Return the [x, y] coordinate for the center point of the cell that contains the specified text.  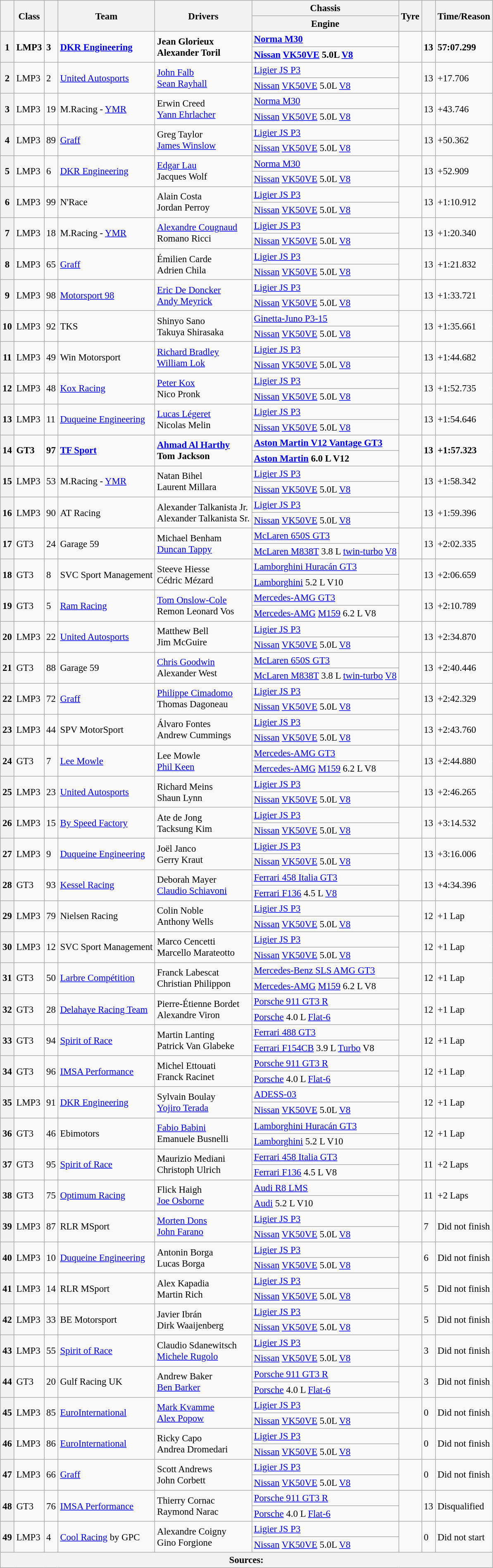
1 [7, 47]
ADESS-03 [325, 1094]
+2:02.335 [464, 543]
+1:33.721 [464, 296]
+1:57.323 [464, 451]
Richard Bradley William Lok [203, 358]
Morten Dons John Farano [203, 1226]
Erwin Creed Yann Ehrlacher [203, 109]
Tom Onslow-Cole Remon Leonard Vos [203, 606]
TKS [107, 326]
72 [51, 699]
30 [7, 947]
Sylvain Boulay Yojiro Terada [203, 1102]
Ate de Jong Tacksung Kim [203, 823]
N'Race [107, 202]
Alain Costa Jordan Perroy [203, 202]
66 [51, 1475]
+1:20.340 [464, 233]
Colin Noble Anthony Wells [203, 916]
57:07.299 [464, 47]
Mark Kvamme Alex Popow [203, 1413]
Alexandre Cougnaud Romano Ricci [203, 233]
Javier Ibrán Dirk Waaijenberg [203, 1319]
Ram Racing [107, 606]
Chassis [325, 8]
65 [51, 264]
97 [51, 451]
+1:59.396 [464, 513]
Shinyo Sano Takuya Shirasaka [203, 326]
Ricky Capo Andrea Dromedari [203, 1444]
+43.746 [464, 109]
43 [7, 1351]
Greg Taylor James Winslow [203, 140]
Mercedes-Benz SLS AMG GT3 [325, 971]
Alexander Talkanista Jr. Alexander Talkanista Sr. [203, 513]
Nielsen Racing [107, 916]
Marco Cencetti Marcello Marateotto [203, 947]
90 [51, 513]
Motorsport 98 [107, 296]
Audi 5.2 L V10 [325, 1203]
Ebimotors [107, 1134]
+3:14.532 [464, 823]
Michel Ettouati Franck Racinet [203, 1071]
+2:10.789 [464, 606]
Natan Bihel Laurent Millara [203, 481]
39 [7, 1226]
34 [7, 1071]
Edgar Lau Jacques Wolf [203, 171]
35 [7, 1102]
Claudio Sdanewitsch Michele Rugolo [203, 1351]
53 [51, 481]
Martin Lanting Patrick Van Glabeke [203, 1040]
Chris Goodwin Alexander West [203, 668]
Alexandre Coigny Gino Forgione [203, 1537]
87 [51, 1226]
85 [51, 1413]
Ferrari 488 GT3 [325, 1033]
Did not start [464, 1537]
+50.362 [464, 140]
Larbre Compétition [107, 978]
+1:54.646 [464, 419]
31 [7, 978]
50 [51, 978]
+2:43.760 [464, 730]
41 [7, 1289]
79 [51, 916]
+52.909 [464, 171]
Ferrari F154CB 3.9 L Turbo V8 [325, 1048]
Disqualified [464, 1506]
Jean Glorieux Alexander Toril [203, 47]
Kox Racing [107, 388]
29 [7, 916]
Antonin Borga Lucas Borga [203, 1258]
SPV MotorSport [107, 730]
32 [7, 1009]
+1:35.661 [464, 326]
95 [51, 1164]
Delahaye Racing Team [107, 1009]
Aston Martin 6.0 L V12 [325, 458]
TF Sport [107, 451]
Ginetta-Juno P3-15 [325, 319]
Michael Benham Duncan Tappy [203, 543]
47 [7, 1475]
+2:44.880 [464, 760]
Philippe Cimadomo Thomas Dagoneau [203, 699]
Andrew Baker Ben Barker [203, 1381]
+1:58.342 [464, 481]
96 [51, 1071]
+2:34.870 [464, 637]
+2:40.446 [464, 668]
Team [107, 16]
37 [7, 1164]
+2:46.265 [464, 792]
88 [51, 668]
Émilien Carde Adrien Chila [203, 264]
45 [7, 1413]
Matthew Bell Jim McGuire [203, 637]
Tyre [410, 16]
Fabio Babini Emanuele Busnelli [203, 1134]
55 [51, 1351]
+4:34.396 [464, 885]
Cool Racing by GPC [107, 1537]
Steeve Hiesse Cédric Mézard [203, 575]
Sources: [246, 1560]
Win Motorsport [107, 358]
Drivers [203, 16]
John Falb Sean Rayhall [203, 78]
AT Racing [107, 513]
26 [7, 823]
36 [7, 1134]
Peter Kox Nico Pronk [203, 388]
Lee Mowle [107, 760]
17 [7, 543]
+1:44.682 [464, 358]
Ahmad Al Harthy Tom Jackson [203, 451]
+17.706 [464, 78]
25 [7, 792]
42 [7, 1319]
+2:42.329 [464, 699]
Lucas Légeret Nicolas Melin [203, 419]
Eric De Doncker Andy Meyrick [203, 296]
+1:21.832 [464, 264]
Álvaro Fontes Andrew Cummings [203, 730]
+2:06.659 [464, 575]
75 [51, 1196]
Class [29, 16]
92 [51, 326]
Aston Martin V12 Vantage GT3 [325, 443]
Thierry Cornac Raymond Narac [203, 1506]
Scott Andrews John Corbett [203, 1475]
91 [51, 1102]
+1:52.735 [464, 388]
38 [7, 1196]
Flick Haigh Joe Osborne [203, 1196]
Lee Mowle Phil Keen [203, 760]
Alex Kapadia Martin Rich [203, 1289]
16 [7, 513]
Time/Reason [464, 16]
40 [7, 1258]
+3:16.006 [464, 854]
+1:10.912 [464, 202]
76 [51, 1506]
Optimum Racing [107, 1196]
21 [7, 668]
Deborah Mayer Claudio Schiavoni [203, 885]
Joël Janco Gerry Kraut [203, 854]
BE Motorsport [107, 1319]
86 [51, 1444]
Gulf Racing UK [107, 1381]
By Speed Factory [107, 823]
Engine [325, 24]
Kessel Racing [107, 885]
Audi R8 LMS [325, 1188]
Richard Meins Shaun Lynn [203, 792]
Pierre-Étienne Bordet Alexandre Viron [203, 1009]
Franck Labescat Christian Philippon [203, 978]
Maurizio Mediani Christoph Ulrich [203, 1164]
98 [51, 296]
94 [51, 1040]
93 [51, 885]
27 [7, 854]
99 [51, 202]
89 [51, 140]
